Capture the cell that displays the provided text and extract its (x, y) central coordinate. 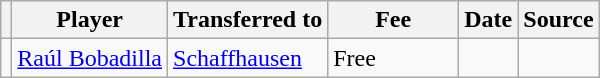
Source (558, 20)
Player (90, 20)
Raúl Bobadilla (90, 58)
Free (394, 58)
Schaffhausen (248, 58)
Transferred to (248, 20)
Date (488, 20)
Fee (394, 20)
